From the cell containing the given text, extract its center point as [X, Y] coordinate. 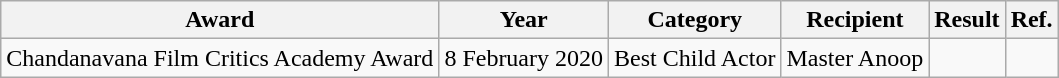
Best Child Actor [695, 58]
Category [695, 20]
8 February 2020 [524, 58]
Recipient [855, 20]
Chandanavana Film Critics Academy Award [220, 58]
Result [967, 20]
Ref. [1032, 20]
Year [524, 20]
Master Anoop [855, 58]
Award [220, 20]
